Search for the cell housing the specified text and yield its [x, y] center coordinate. 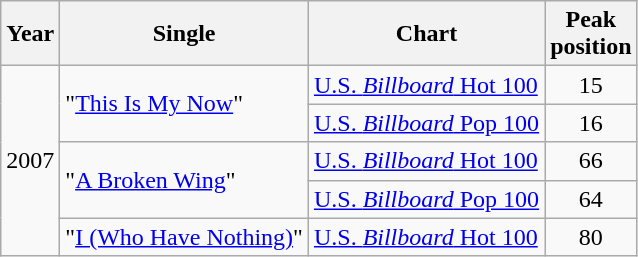
66 [591, 161]
"A Broken Wing" [184, 180]
64 [591, 199]
Peakposition [591, 34]
"This Is My Now" [184, 104]
"I (Who Have Nothing)" [184, 237]
Single [184, 34]
16 [591, 123]
80 [591, 237]
2007 [30, 161]
Chart [426, 34]
Year [30, 34]
15 [591, 85]
